Search for the cell housing the specified text and yield its [x, y] center coordinate. 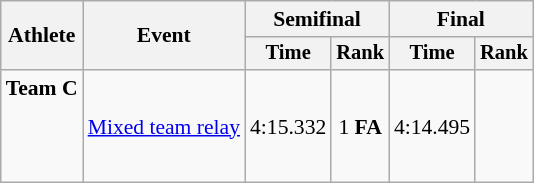
4:14.495 [432, 126]
Athlete [42, 36]
4:15.332 [288, 126]
Team C [42, 126]
Event [164, 36]
Mixed team relay [164, 126]
Semifinal [317, 19]
Final [461, 19]
1 FA [360, 126]
